Locate the cell with the specified text and output its (x, y) center coordinate. 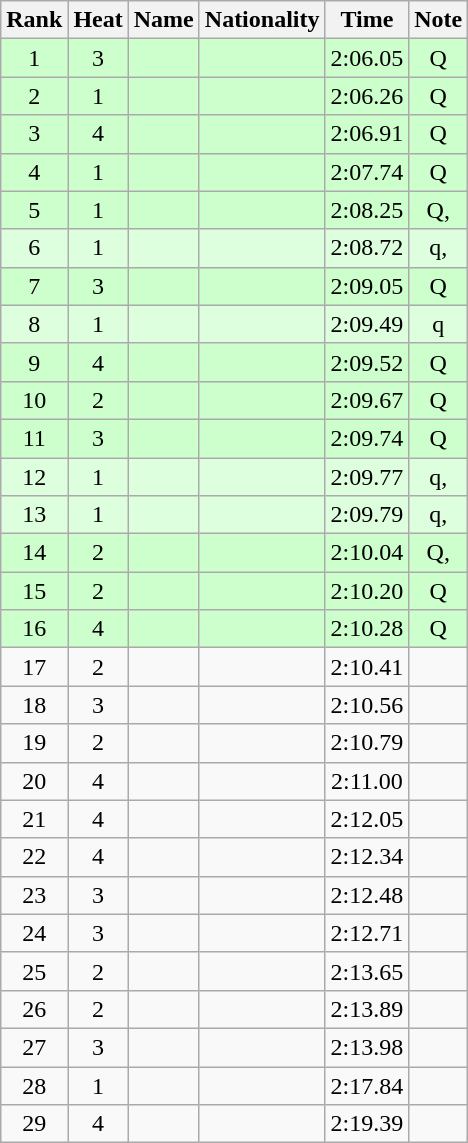
26 (34, 1009)
Rank (34, 20)
15 (34, 591)
20 (34, 781)
2:10.20 (367, 591)
2:12.71 (367, 933)
2:13.89 (367, 1009)
2:08.25 (367, 210)
2:10.04 (367, 553)
2:11.00 (367, 781)
q (438, 324)
2:13.65 (367, 971)
2:09.74 (367, 438)
2:06.05 (367, 58)
16 (34, 629)
29 (34, 1124)
2:10.28 (367, 629)
Nationality (262, 20)
28 (34, 1085)
2:09.77 (367, 477)
14 (34, 553)
27 (34, 1047)
Name (164, 20)
2:12.48 (367, 895)
Heat (98, 20)
2:19.39 (367, 1124)
6 (34, 248)
2:09.79 (367, 515)
19 (34, 743)
2:12.05 (367, 819)
2:06.26 (367, 96)
2:09.49 (367, 324)
24 (34, 933)
2:09.05 (367, 286)
23 (34, 895)
2:07.74 (367, 172)
2:17.84 (367, 1085)
2:06.91 (367, 134)
18 (34, 705)
2:09.67 (367, 400)
2:13.98 (367, 1047)
22 (34, 857)
2:10.79 (367, 743)
13 (34, 515)
10 (34, 400)
25 (34, 971)
Time (367, 20)
2:10.56 (367, 705)
8 (34, 324)
2:12.34 (367, 857)
17 (34, 667)
2:09.52 (367, 362)
9 (34, 362)
Note (438, 20)
11 (34, 438)
21 (34, 819)
12 (34, 477)
7 (34, 286)
2:10.41 (367, 667)
2:08.72 (367, 248)
5 (34, 210)
